Return [X, Y] of the center of cell containing provided text 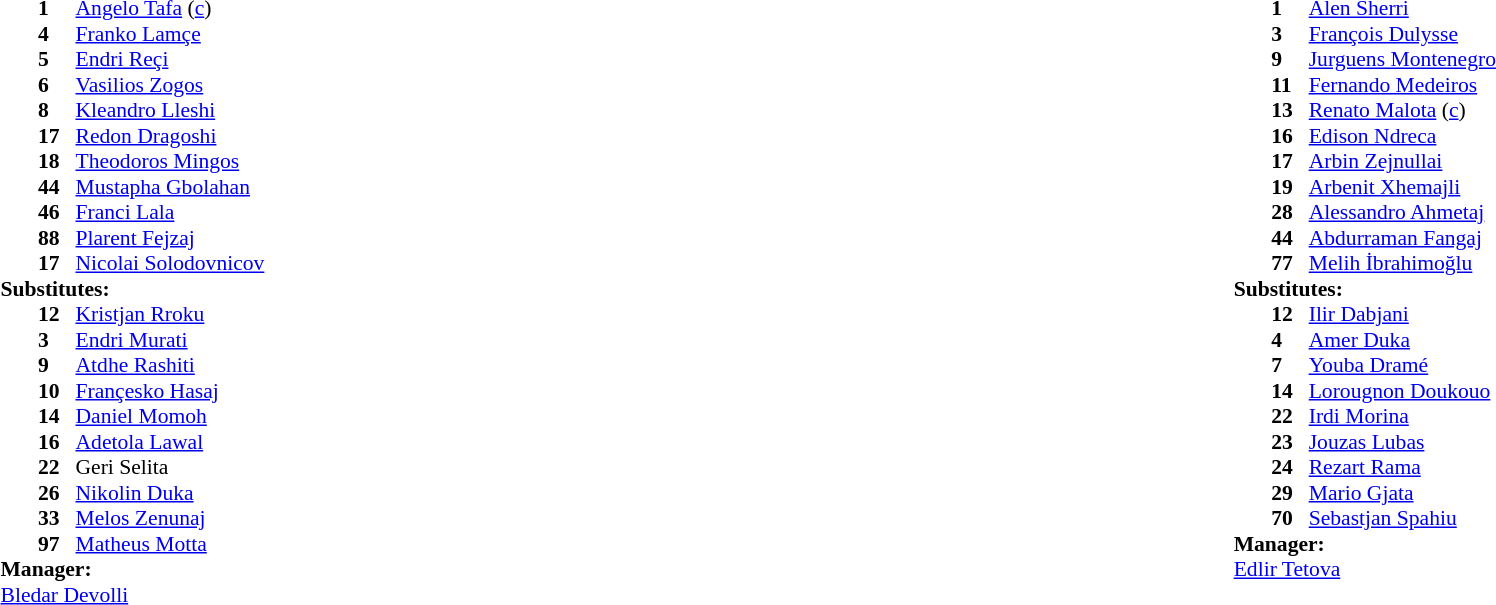
8 [57, 111]
Arbin Zejnullai [1402, 161]
28 [1290, 213]
Endri Reçi [170, 59]
Melih İbrahimoğlu [1402, 263]
Nikolin Duka [170, 493]
Atdhe Rashiti [170, 365]
Françesko Hasaj [170, 391]
Kleandro Lleshi [170, 111]
13 [1290, 111]
Ilir Dabjani [1402, 315]
Redon Dragoshi [170, 136]
Franko Lamçe [170, 34]
Mario Gjata [1402, 493]
François Dulysse [1402, 34]
Jurguens Montenegro [1402, 59]
18 [57, 161]
33 [57, 519]
Alessandro Ahmetaj [1402, 213]
Melos Zenunaj [170, 519]
7 [1290, 365]
5 [57, 59]
Vasilios Zogos [170, 85]
77 [1290, 263]
88 [57, 238]
Amer Duka [1402, 340]
Geri Selita [170, 467]
Youba Dramé [1402, 365]
Sebastjan Spahiu [1402, 519]
Edison Ndreca [1402, 136]
Matheus Motta [170, 544]
19 [1290, 187]
10 [57, 391]
Plarent Fejzaj [170, 238]
11 [1290, 85]
Abdurraman Fangaj [1402, 238]
24 [1290, 467]
Daniel Momoh [170, 417]
Adetola Lawal [170, 442]
Jouzas Lubas [1402, 442]
Fernando Medeiros [1402, 85]
Lorougnon Doukouo [1402, 391]
Renato Malota (c) [1402, 111]
Arbenit Xhemajli [1402, 187]
29 [1290, 493]
Irdi Morina [1402, 417]
6 [57, 85]
70 [1290, 519]
Mustapha Gbolahan [170, 187]
46 [57, 213]
Nicolai Solodovnicov [170, 263]
Endri Murati [170, 340]
23 [1290, 442]
26 [57, 493]
Theodoros Mingos [170, 161]
Kristjan Rroku [170, 315]
Rezart Rama [1402, 467]
Franci Lala [170, 213]
Edlir Tetova [1365, 569]
97 [57, 544]
